Return the (X, Y) coordinate for the center point of the cell that contains the specified text.  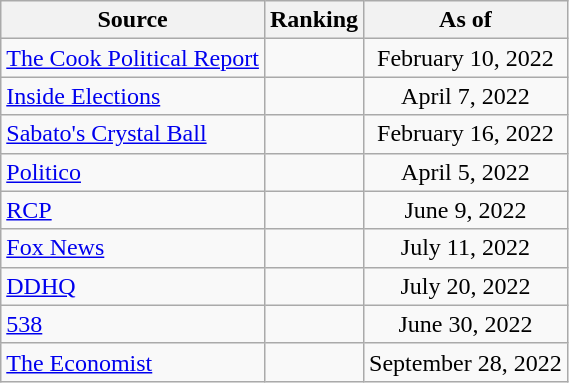
September 28, 2022 (466, 362)
April 7, 2022 (466, 96)
Inside Elections (133, 96)
As of (466, 20)
June 9, 2022 (466, 210)
July 11, 2022 (466, 248)
RCP (133, 210)
538 (133, 324)
The Cook Political Report (133, 58)
Ranking (314, 20)
DDHQ (133, 286)
Source (133, 20)
The Economist (133, 362)
February 10, 2022 (466, 58)
February 16, 2022 (466, 134)
Politico (133, 172)
July 20, 2022 (466, 286)
Sabato's Crystal Ball (133, 134)
April 5, 2022 (466, 172)
Fox News (133, 248)
June 30, 2022 (466, 324)
